Scan for the cell matching the given text and deliver its (X, Y) coordinate at center. 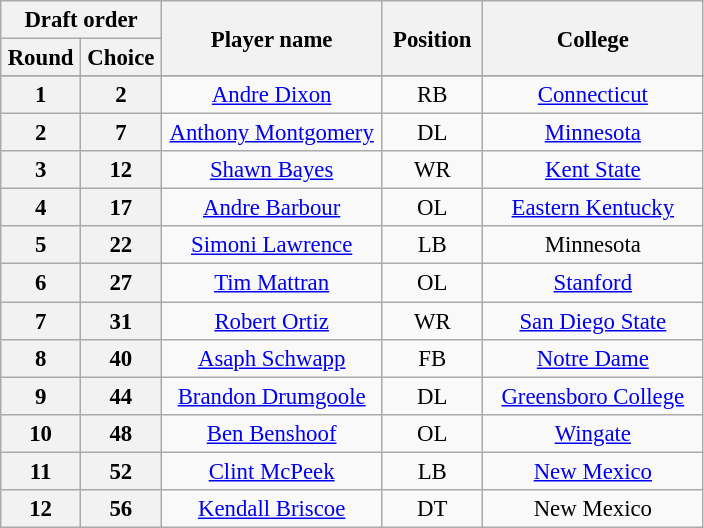
Round (41, 58)
Brandon Drumgoole (272, 396)
DT (432, 509)
40 (120, 358)
Connecticut (594, 95)
9 (41, 396)
Andre Barbour (272, 208)
Robert Ortiz (272, 321)
17 (120, 208)
Kent State (594, 170)
Position (432, 38)
Wingate (594, 433)
Player name (272, 38)
8 (41, 358)
RB (432, 95)
Shawn Bayes (272, 170)
Clint McPeek (272, 471)
Stanford (594, 283)
3 (41, 170)
52 (120, 471)
Tim Mattran (272, 283)
Kendall Briscoe (272, 509)
Draft order (82, 20)
6 (41, 283)
FB (432, 358)
5 (41, 245)
44 (120, 396)
11 (41, 471)
4 (41, 208)
Ben Benshoof (272, 433)
56 (120, 509)
Notre Dame (594, 358)
31 (120, 321)
San Diego State (594, 321)
1 (41, 95)
Eastern Kentucky (594, 208)
College (594, 38)
48 (120, 433)
Choice (120, 58)
Greensboro College (594, 396)
10 (41, 433)
Andre Dixon (272, 95)
27 (120, 283)
Asaph Schwapp (272, 358)
22 (120, 245)
Simoni Lawrence (272, 245)
Anthony Montgomery (272, 133)
